Detect which cell encompasses the target text, then output its [X, Y] center coordinate. 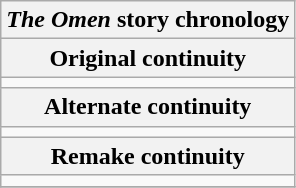
Alternate continuity [148, 107]
The Omen story chronology [148, 20]
Original continuity [148, 58]
Remake continuity [148, 156]
